Determine the [x, y] coordinate at the center of the cell enclosing the given text.  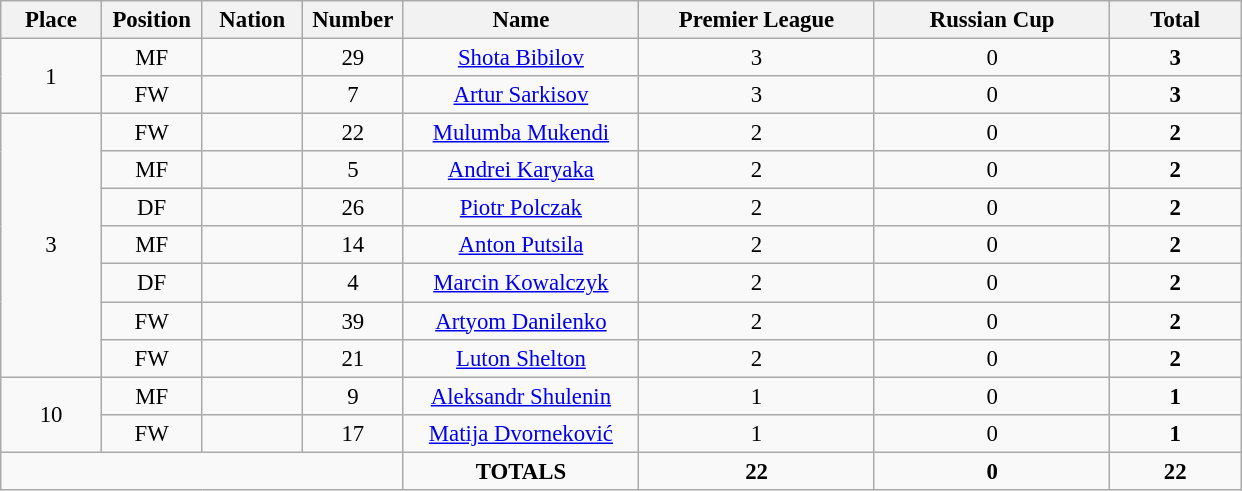
Anton Putsila [521, 245]
Marcin Kowalczyk [521, 283]
5 [354, 170]
Total [1176, 20]
Number [354, 20]
10 [52, 414]
Place [52, 20]
Name [521, 20]
Andrei Karyaka [521, 170]
14 [354, 245]
Nation [252, 20]
29 [354, 58]
26 [354, 208]
7 [354, 95]
TOTALS [521, 471]
Luton Shelton [521, 358]
Premier League [757, 20]
Matija Dvorneković [521, 433]
21 [354, 358]
Position [152, 20]
Aleksandr Shulenin [521, 396]
4 [354, 283]
Mulumba Mukendi [521, 133]
Russian Cup [992, 20]
39 [354, 321]
Piotr Polczak [521, 208]
17 [354, 433]
9 [354, 396]
Artur Sarkisov [521, 95]
Artyom Danilenko [521, 321]
Shota Bibilov [521, 58]
